Return the (x, y) coordinate for the center point of the cell that contains the specified text.  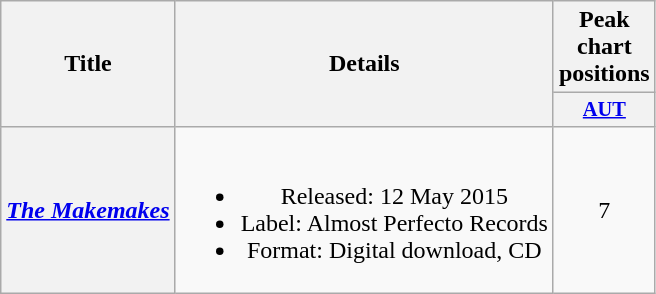
7 (604, 210)
Released: 12 May 2015Label: Almost Perfecto RecordsFormat: Digital download, CD (364, 210)
AUT (604, 110)
The Makemakes (88, 210)
Title (88, 64)
Details (364, 64)
Peak chart positions (604, 47)
